Capture the cell that displays the provided text and extract its [x, y] central coordinate. 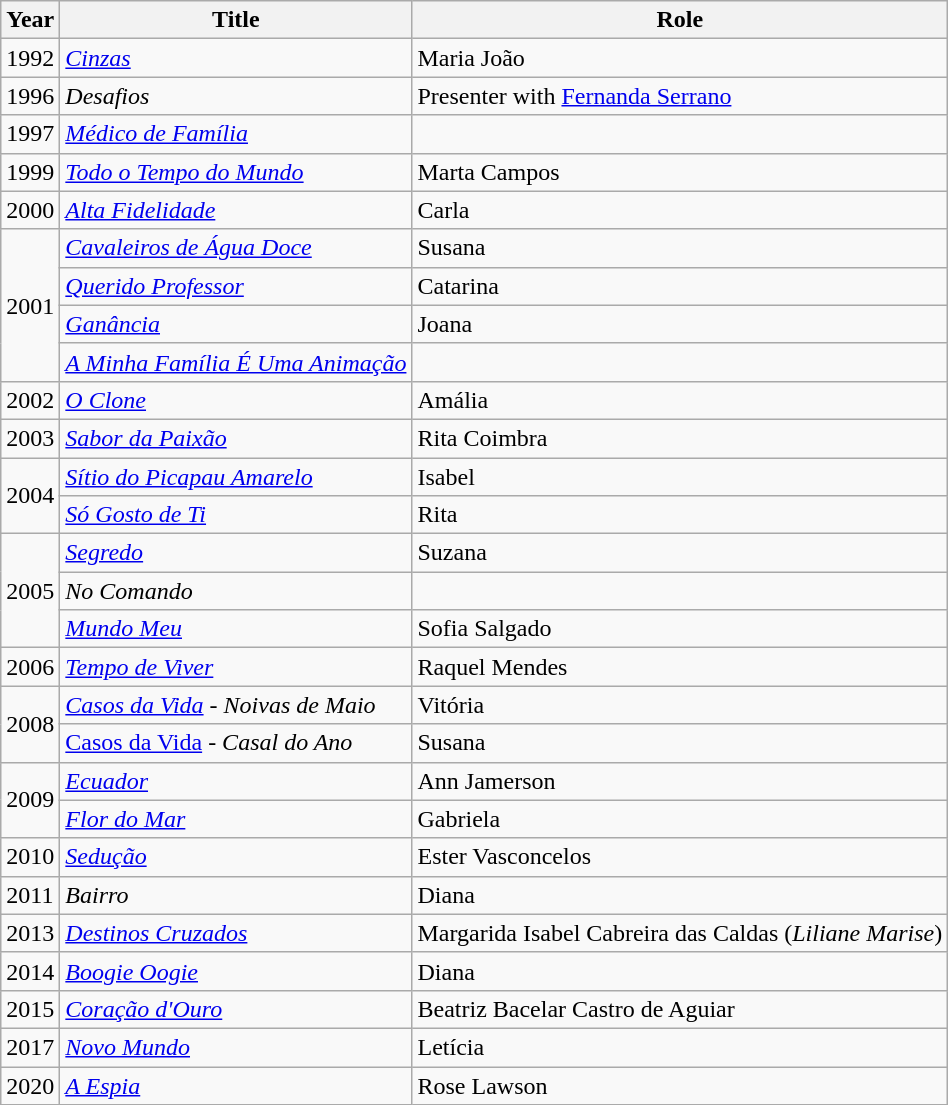
Destinos Cruzados [236, 933]
Sedução [236, 857]
Rose Lawson [680, 1085]
Gabriela [680, 819]
2017 [30, 1047]
1996 [30, 96]
Letícia [680, 1047]
Presenter with Fernanda Serrano [680, 96]
2002 [30, 400]
2014 [30, 971]
Margarida Isabel Cabreira das Caldas (Liliane Marise) [680, 933]
Beatriz Bacelar Castro de Aguiar [680, 1009]
Coração d'Ouro [236, 1009]
Catarina [680, 286]
A Espia [236, 1085]
2000 [30, 210]
1999 [30, 172]
Amália [680, 400]
2020 [30, 1085]
2013 [30, 933]
Bairro [236, 895]
Querido Professor [236, 286]
Carla [680, 210]
Marta Campos [680, 172]
Role [680, 20]
Ecuador [236, 781]
Vitória [680, 705]
2015 [30, 1009]
Isabel [680, 477]
Alta Fidelidade [236, 210]
Ganância [236, 324]
2010 [30, 857]
Sabor da Paixão [236, 438]
Cavaleiros de Água Doce [236, 248]
Mundo Meu [236, 629]
Casos da Vida - Noivas de Maio [236, 705]
Sofia Salgado [680, 629]
2006 [30, 667]
Médico de Família [236, 134]
1997 [30, 134]
1992 [30, 58]
No Comando [236, 591]
Year [30, 20]
Suzana [680, 553]
Novo Mundo [236, 1047]
Sítio do Picapau Amarelo [236, 477]
2011 [30, 895]
Raquel Mendes [680, 667]
Ester Vasconcelos [680, 857]
Rita [680, 515]
A Minha Família É Uma Animação [236, 362]
2009 [30, 800]
Ann Jamerson [680, 781]
Só Gosto de Ti [236, 515]
Casos da Vida - Casal do Ano [236, 743]
2008 [30, 724]
Boogie Oogie [236, 971]
Tempo de Viver [236, 667]
2004 [30, 496]
Desafios [236, 96]
2005 [30, 591]
Cinzas [236, 58]
2003 [30, 438]
Segredo [236, 553]
Flor do Mar [236, 819]
2001 [30, 305]
Joana [680, 324]
Title [236, 20]
Todo o Tempo do Mundo [236, 172]
Maria João [680, 58]
Rita Coimbra [680, 438]
O Clone [236, 400]
